Extract the (x, y) coordinate from the center of the cell holding the provided text.  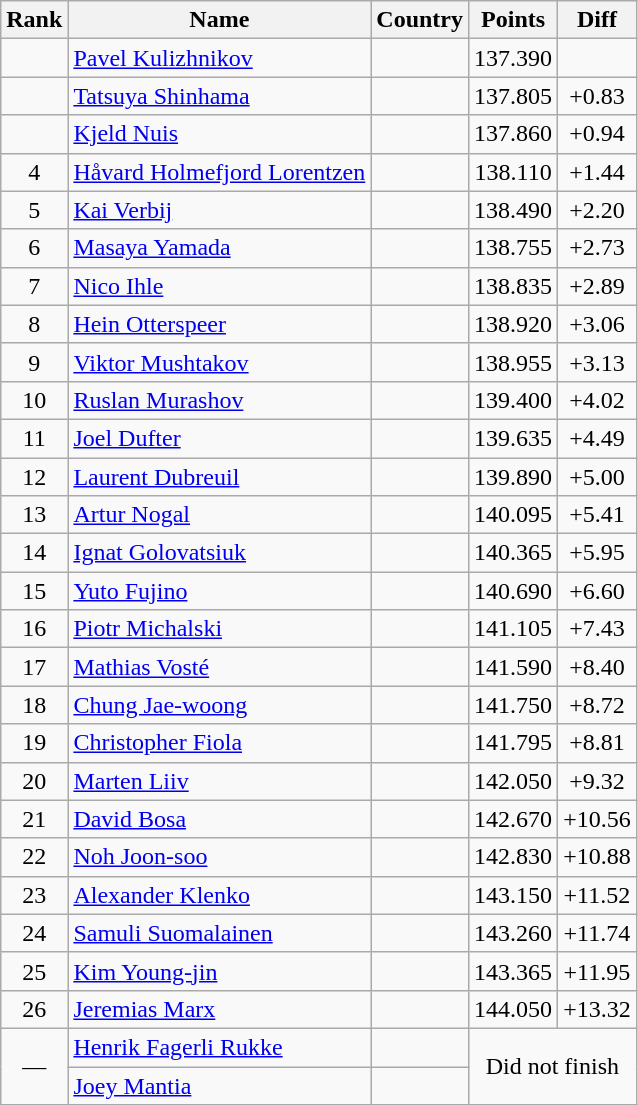
Samuli Suomalainen (220, 933)
143.365 (514, 971)
138.955 (514, 362)
143.150 (514, 895)
26 (34, 1009)
141.590 (514, 667)
Kim Young-jin (220, 971)
138.920 (514, 324)
137.805 (514, 96)
Kjeld Nuis (220, 134)
140.365 (514, 553)
9 (34, 362)
6 (34, 248)
15 (34, 591)
11 (34, 438)
+0.94 (598, 134)
+11.52 (598, 895)
5 (34, 210)
Artur Nogal (220, 515)
+2.89 (598, 286)
Viktor Mushtakov (220, 362)
143.260 (514, 933)
— (34, 1066)
Yuto Fujino (220, 591)
+8.72 (598, 705)
Points (514, 20)
+5.00 (598, 477)
140.690 (514, 591)
144.050 (514, 1009)
138.755 (514, 248)
Noh Joon-soo (220, 857)
142.050 (514, 781)
Name (220, 20)
Rank (34, 20)
Country (420, 20)
139.400 (514, 400)
Chung Jae-woong (220, 705)
+8.40 (598, 667)
14 (34, 553)
140.095 (514, 515)
Nico Ihle (220, 286)
7 (34, 286)
+3.06 (598, 324)
142.830 (514, 857)
137.390 (514, 58)
25 (34, 971)
20 (34, 781)
Masaya Yamada (220, 248)
4 (34, 172)
23 (34, 895)
8 (34, 324)
141.750 (514, 705)
Hein Otterspeer (220, 324)
Piotr Michalski (220, 629)
141.105 (514, 629)
+8.81 (598, 743)
Jeremias Marx (220, 1009)
137.860 (514, 134)
138.110 (514, 172)
+13.32 (598, 1009)
139.890 (514, 477)
Ruslan Murashov (220, 400)
139.635 (514, 438)
+10.88 (598, 857)
+5.41 (598, 515)
141.795 (514, 743)
+10.56 (598, 819)
David Bosa (220, 819)
+11.95 (598, 971)
16 (34, 629)
Did not finish (553, 1066)
12 (34, 477)
Joey Mantia (220, 1085)
Håvard Holmefjord Lorentzen (220, 172)
Christopher Fiola (220, 743)
+0.83 (598, 96)
138.835 (514, 286)
+5.95 (598, 553)
+1.44 (598, 172)
Mathias Vosté (220, 667)
+2.73 (598, 248)
138.490 (514, 210)
13 (34, 515)
+6.60 (598, 591)
+9.32 (598, 781)
142.670 (514, 819)
+3.13 (598, 362)
Tatsuya Shinhama (220, 96)
+11.74 (598, 933)
Pavel Kulizhnikov (220, 58)
Henrik Fagerli Rukke (220, 1047)
18 (34, 705)
Marten Liiv (220, 781)
Ignat Golovatsiuk (220, 553)
10 (34, 400)
Alexander Klenko (220, 895)
21 (34, 819)
+4.49 (598, 438)
22 (34, 857)
24 (34, 933)
19 (34, 743)
Joel Dufter (220, 438)
Laurent Dubreuil (220, 477)
+7.43 (598, 629)
+2.20 (598, 210)
17 (34, 667)
Diff (598, 20)
Kai Verbij (220, 210)
+4.02 (598, 400)
